For the text-containing cell, return its midpoint in [X, Y] coordinate format. 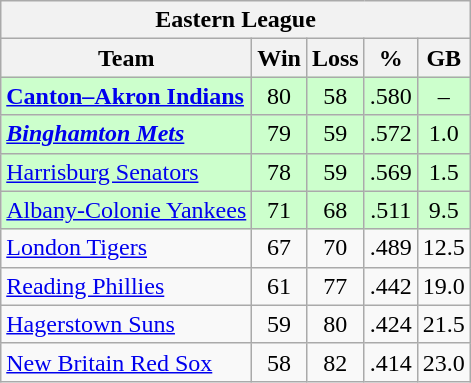
Win [280, 58]
New Britain Red Sox [126, 362]
70 [335, 248]
% [390, 58]
1.0 [444, 134]
61 [280, 286]
78 [280, 172]
.489 [390, 248]
Loss [335, 58]
.572 [390, 134]
77 [335, 286]
Harrisburg Senators [126, 172]
.442 [390, 286]
19.0 [444, 286]
.414 [390, 362]
GB [444, 58]
Eastern League [236, 20]
68 [335, 210]
.424 [390, 324]
.511 [390, 210]
– [444, 96]
1.5 [444, 172]
9.5 [444, 210]
London Tigers [126, 248]
23.0 [444, 362]
79 [280, 134]
Hagerstown Suns [126, 324]
12.5 [444, 248]
Reading Phillies [126, 286]
82 [335, 362]
71 [280, 210]
Team [126, 58]
67 [280, 248]
Albany-Colonie Yankees [126, 210]
.580 [390, 96]
Canton–Akron Indians [126, 96]
.569 [390, 172]
21.5 [444, 324]
Binghamton Mets [126, 134]
